Return (x, y) of the center of cell containing provided text 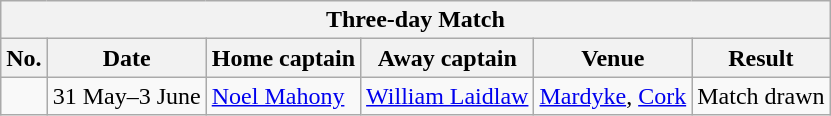
No. (24, 58)
Date (126, 58)
Mardyke, Cork (613, 96)
Home captain (283, 58)
William Laidlaw (448, 96)
Result (761, 58)
31 May–3 June (126, 96)
Venue (613, 58)
Noel Mahony (283, 96)
Away captain (448, 58)
Three-day Match (416, 20)
Match drawn (761, 96)
